Determine the (x, y) coordinate at the center of the cell enclosing the given text.  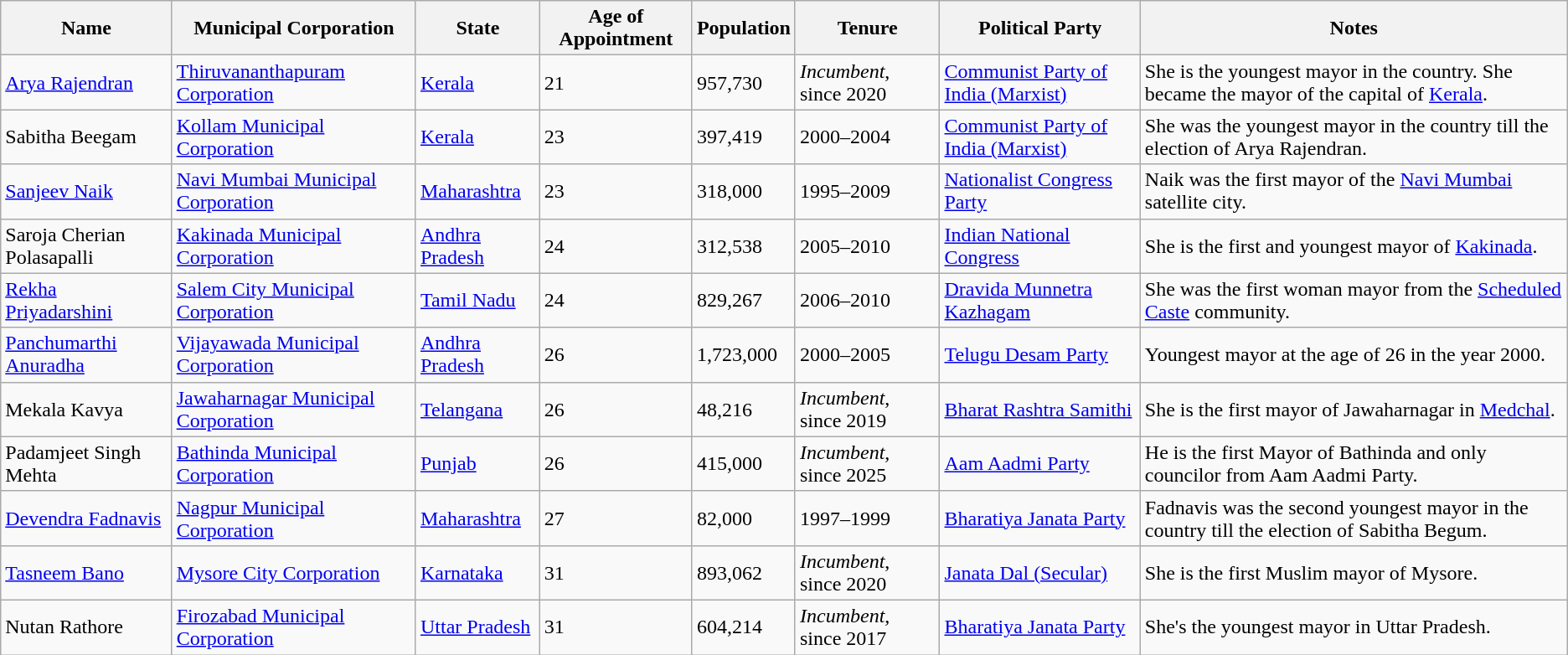
Dravida Munnetra Kazhagam (1040, 300)
397,419 (744, 137)
2000–2004 (867, 137)
Nagpur Municipal Corporation (293, 518)
415,000 (744, 464)
27 (616, 518)
48,216 (744, 409)
Janata Dal (Secular) (1040, 573)
Vijayawada Municipal Corporation (293, 355)
He is the first Mayor of Bathinda and only councilor from Aam Aadmi Party. (1354, 464)
Jawaharnagar Municipal Corporation (293, 409)
Mysore City Corporation (293, 573)
Population (744, 28)
Devendra Fadnavis (86, 518)
Tenure (867, 28)
2000–2005 (867, 355)
Uttar Pradesh (477, 627)
State (477, 28)
Rekha Priyadarshini (86, 300)
604,214 (744, 627)
Sanjeev Naik (86, 191)
She is the youngest mayor in the country. She became the mayor of the capital of Kerala. (1354, 82)
Mekala Kavya (86, 409)
Saroja Cherian Polasapalli (86, 246)
She is the first mayor of Jawaharnagar in Medchal. (1354, 409)
Aam Aadmi Party (1040, 464)
Sabitha Beegam (86, 137)
Fadnavis was the second youngest mayor in the country till the election of Sabitha Begum. (1354, 518)
Padamjeet Singh Mehta (86, 464)
1,723,000 (744, 355)
Incumbent, since 2025 (867, 464)
Political Party (1040, 28)
Name (86, 28)
Tasneem Bano (86, 573)
She's the youngest mayor in Uttar Pradesh. (1354, 627)
Panchumarthi Anuradha (86, 355)
Indian National Congress (1040, 246)
1995–2009 (867, 191)
Telugu Desam Party (1040, 355)
2005–2010 (867, 246)
She was the youngest mayor in the country till the election of Arya Rajendran. (1354, 137)
Municipal Corporation (293, 28)
Navi Mumbai Municipal Corporation (293, 191)
Punjab (477, 464)
Kakinada Municipal Corporation (293, 246)
Bathinda Municipal Corporation (293, 464)
Incumbent, since 2019 (867, 409)
312,538 (744, 246)
Salem City Municipal Corporation (293, 300)
Nationalist Congress Party (1040, 191)
Thiruvananthapuram Corporation (293, 82)
Firozabad Municipal Corporation (293, 627)
Incumbent, since 2017 (867, 627)
Karnataka (477, 573)
She was the first woman mayor from the Scheduled Caste community. (1354, 300)
21 (616, 82)
Bharat Rashtra Samithi (1040, 409)
Tamil Nadu (477, 300)
82,000 (744, 518)
She is the first Muslim mayor of Mysore. (1354, 573)
318,000 (744, 191)
Youngest mayor at the age of 26 in the year 2000. (1354, 355)
829,267 (744, 300)
Age of Appointment (616, 28)
Notes (1354, 28)
957,730 (744, 82)
Kollam Municipal Corporation (293, 137)
893,062 (744, 573)
Nutan Rathore (86, 627)
Arya Rajendran (86, 82)
Telangana (477, 409)
Naik was the first mayor of the Navi Mumbai satellite city. (1354, 191)
She is the first and youngest mayor of Kakinada. (1354, 246)
2006–2010 (867, 300)
1997–1999 (867, 518)
